Locate the cell with the specified text and output its [X, Y] center coordinate. 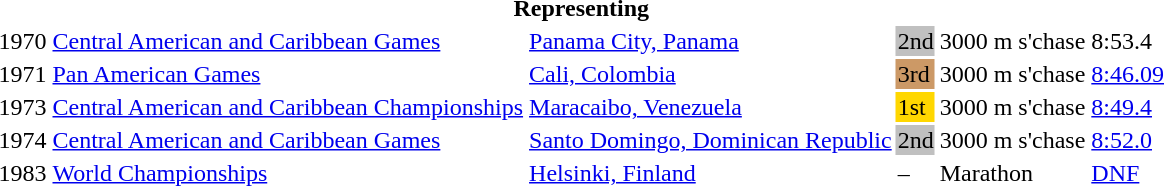
3rd [916, 74]
Central American and Caribbean Championships [288, 107]
Cali, Colombia [711, 74]
Panama City, Panama [711, 41]
1st [916, 107]
Santo Domingo, Dominican Republic [711, 140]
Pan American Games [288, 74]
Maracaibo, Venezuela [711, 107]
